From the cell containing the given text, extract its center point as [x, y] coordinate. 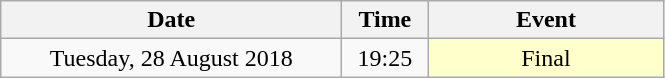
Event [546, 20]
Date [172, 20]
Time [385, 20]
19:25 [385, 58]
Tuesday, 28 August 2018 [172, 58]
Final [546, 58]
